For the text-containing cell, return its midpoint in [x, y] coordinate format. 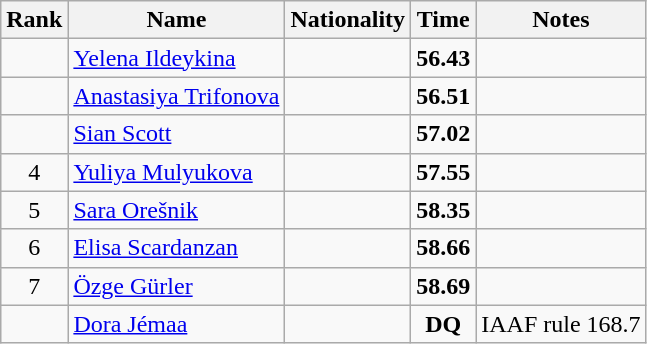
Time [444, 20]
IAAF rule 168.7 [561, 324]
5 [34, 210]
Elisa Scardanzan [176, 248]
6 [34, 248]
Name [176, 20]
Rank [34, 20]
Yelena Ildeykina [176, 58]
56.43 [444, 58]
58.66 [444, 248]
Dora Jémaa [176, 324]
58.69 [444, 286]
7 [34, 286]
57.02 [444, 134]
58.35 [444, 210]
Özge Gürler [176, 286]
Sara Orešnik [176, 210]
Nationality [348, 20]
Notes [561, 20]
57.55 [444, 172]
Sian Scott [176, 134]
Yuliya Mulyukova [176, 172]
4 [34, 172]
DQ [444, 324]
56.51 [444, 96]
Anastasiya Trifonova [176, 96]
